Pinpoint the cell where the given text exists, returning its [x, y] midpoint coordinate. 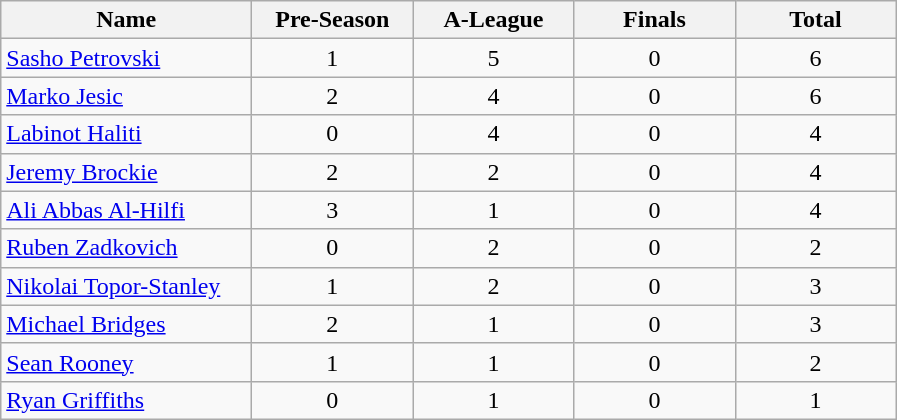
Jeremy Brockie [126, 172]
Nikolai Topor-Stanley [126, 286]
Pre-Season [332, 20]
Sean Rooney [126, 362]
Finals [654, 20]
Michael Bridges [126, 324]
Ruben Zadkovich [126, 248]
A-League [494, 20]
Ali Abbas Al-Hilfi [126, 210]
Total [816, 20]
Ryan Griffiths [126, 400]
Marko Jesic [126, 96]
Sasho Petrovski [126, 58]
Labinot Haliti [126, 134]
5 [494, 58]
Name [126, 20]
